Return [X, Y] of the center of cell containing provided text 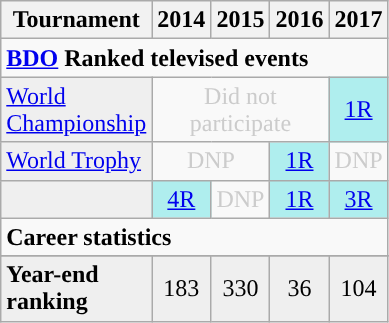
2015 [240, 20]
104 [358, 288]
330 [240, 288]
BDO Ranked televised events [194, 58]
3R [358, 199]
Tournament [76, 20]
36 [300, 288]
183 [182, 288]
World Championship [76, 110]
2014 [182, 20]
4R [182, 199]
2017 [358, 20]
Year-end ranking [76, 288]
2016 [300, 20]
Career statistics [194, 237]
World Trophy [76, 161]
Did not participate [240, 110]
